Locate the cell with the specified text and output its [x, y] center coordinate. 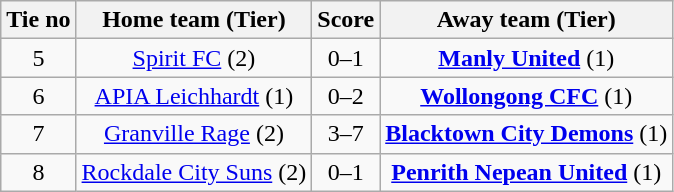
6 [38, 96]
Penrith Nepean United (1) [526, 172]
Away team (Tier) [526, 20]
Spirit FC (2) [194, 58]
7 [38, 134]
Score [346, 20]
Wollongong CFC (1) [526, 96]
Tie no [38, 20]
5 [38, 58]
APIA Leichhardt (1) [194, 96]
Manly United (1) [526, 58]
8 [38, 172]
0–2 [346, 96]
Home team (Tier) [194, 20]
3–7 [346, 134]
Blacktown City Demons (1) [526, 134]
Rockdale City Suns (2) [194, 172]
Granville Rage (2) [194, 134]
